Locate the cell with the specified text and output its (X, Y) center coordinate. 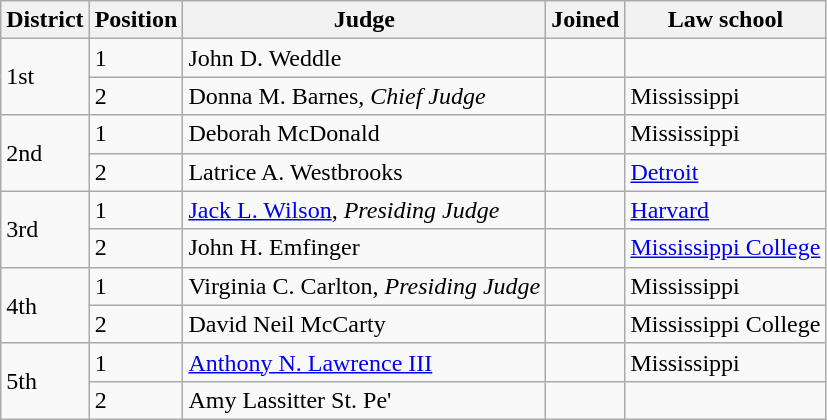
Virginia C. Carlton, Presiding Judge (364, 286)
David Neil McCarty (364, 324)
Donna M. Barnes, Chief Judge (364, 96)
Judge (364, 20)
Amy Lassitter St. Pe' (364, 400)
John H. Emfinger (364, 248)
Law school (726, 20)
5th (45, 381)
Harvard (726, 210)
Jack L. Wilson, Presiding Judge (364, 210)
4th (45, 305)
3rd (45, 229)
District (45, 20)
Position (136, 20)
Detroit (726, 172)
Deborah McDonald (364, 134)
2nd (45, 153)
Anthony N. Lawrence III (364, 362)
1st (45, 77)
Joined (586, 20)
Latrice A. Westbrooks (364, 172)
John D. Weddle (364, 58)
